Extract the (X, Y) coordinate from the center of the cell holding the provided text.  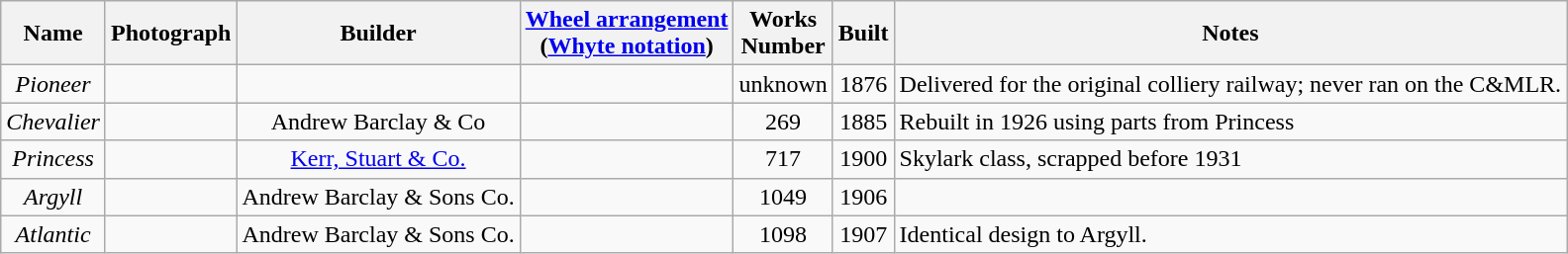
Chevalier (53, 122)
1906 (863, 197)
Atlantic (53, 234)
1900 (863, 159)
WorksNumber (783, 34)
1049 (783, 197)
Photograph (170, 34)
1098 (783, 234)
unknown (783, 84)
1907 (863, 234)
Skylark class, scrapped before 1931 (1230, 159)
1876 (863, 84)
269 (783, 122)
1885 (863, 122)
Name (53, 34)
Delivered for the original colliery railway; never ran on the C&MLR. (1230, 84)
Wheel arrangement(Whyte notation) (627, 34)
Pioneer (53, 84)
Andrew Barclay & Co (378, 122)
Rebuilt in 1926 using parts from Princess (1230, 122)
Identical design to Argyll. (1230, 234)
Notes (1230, 34)
717 (783, 159)
Builder (378, 34)
Built (863, 34)
Kerr, Stuart & Co. (378, 159)
Argyll (53, 197)
Princess (53, 159)
